Search for the cell housing the specified text and yield its (X, Y) center coordinate. 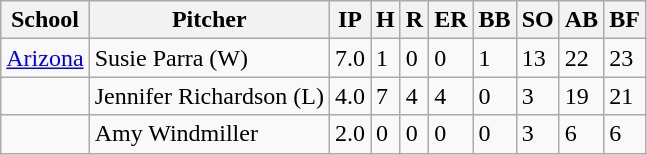
23 (625, 58)
21 (625, 96)
Arizona (45, 58)
Susie Parra (W) (209, 58)
Pitcher (209, 20)
IP (350, 20)
School (45, 20)
SO (538, 20)
13 (538, 58)
Amy Windmiller (209, 134)
2.0 (350, 134)
Jennifer Richardson (L) (209, 96)
7 (385, 96)
AB (581, 20)
H (385, 20)
22 (581, 58)
19 (581, 96)
7.0 (350, 58)
4.0 (350, 96)
ER (451, 20)
R (414, 20)
BB (494, 20)
BF (625, 20)
